Search for the cell housing the specified text and yield its [X, Y] center coordinate. 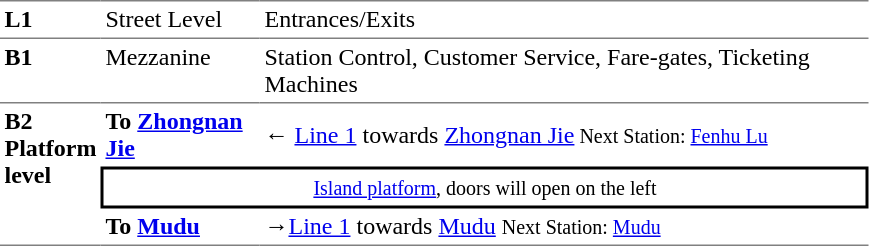
To Zhongnan Jie [180, 134]
→Line 1 towards Mudu Next Station: Mudu [564, 227]
Island platform, doors will open on the left [485, 187]
Mezzanine [180, 70]
B1 [50, 70]
Entrances/Exits [564, 20]
Station Control, Customer Service, Fare-gates, Ticketing Machines [564, 70]
To Mudu [180, 227]
← Line 1 towards Zhongnan Jie Next Station: Fenhu Lu [564, 134]
L1 [50, 20]
Street Level [180, 20]
B2Platform level [50, 174]
